Return the [x, y] coordinate for the center point of the cell that contains the specified text.  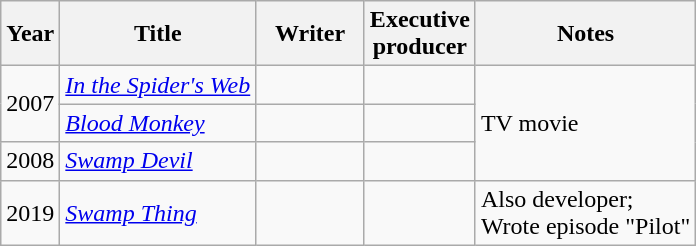
Swamp Thing [158, 212]
Title [158, 34]
Year [30, 34]
Swamp Devil [158, 161]
Notes [585, 34]
Writer [310, 34]
Blood Monkey [158, 123]
In the Spider's Web [158, 85]
2008 [30, 161]
2007 [30, 104]
2019 [30, 212]
Executiveproducer [420, 34]
TV movie [585, 123]
Also developer;Wrote episode "Pilot" [585, 212]
